Return the [X, Y] coordinate for the center point of the cell that contains the specified text.  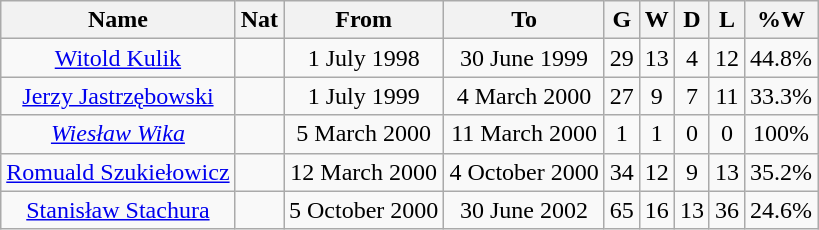
44.8% [780, 58]
4 March 2000 [524, 96]
Name [118, 20]
Witold Kulik [118, 58]
7 [692, 96]
100% [780, 134]
34 [622, 172]
12 March 2000 [364, 172]
4 October 2000 [524, 172]
11 March 2000 [524, 134]
29 [622, 58]
D [692, 20]
24.6% [780, 210]
1 July 1998 [364, 58]
Wiesław Wika [118, 134]
From [364, 20]
5 October 2000 [364, 210]
36 [726, 210]
16 [656, 210]
To [524, 20]
W [656, 20]
27 [622, 96]
30 June 1999 [524, 58]
35.2% [780, 172]
30 June 2002 [524, 210]
Stanisław Stachura [118, 210]
5 March 2000 [364, 134]
Romuald Szukiełowicz [118, 172]
1 July 1999 [364, 96]
33.3% [780, 96]
%W [780, 20]
Jerzy Jastrzębowski [118, 96]
11 [726, 96]
Nat [259, 20]
65 [622, 210]
G [622, 20]
4 [692, 58]
L [726, 20]
